Determine the (X, Y) coordinate at the center of the cell enclosing the given text.  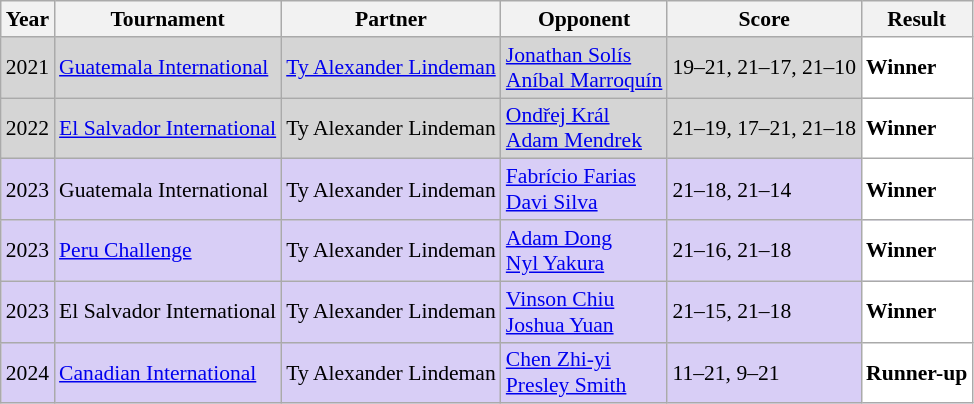
11–21, 9–21 (764, 372)
2021 (28, 68)
Ondřej Král Adam Mendrek (584, 128)
21–15, 21–18 (764, 312)
2024 (28, 372)
Tournament (168, 19)
Score (764, 19)
21–19, 17–21, 21–18 (764, 128)
Canadian International (168, 372)
Fabrício Farias Davi Silva (584, 190)
Runner-up (916, 372)
2022 (28, 128)
Peru Challenge (168, 250)
Vinson Chiu Joshua Yuan (584, 312)
19–21, 21–17, 21–10 (764, 68)
Chen Zhi-yi Presley Smith (584, 372)
21–16, 21–18 (764, 250)
Partner (391, 19)
Adam Dong Nyl Yakura (584, 250)
Result (916, 19)
Year (28, 19)
Opponent (584, 19)
Jonathan Solís Aníbal Marroquín (584, 68)
21–18, 21–14 (764, 190)
